Identify which cell holds the provided text, then report its [x, y] central coordinate. 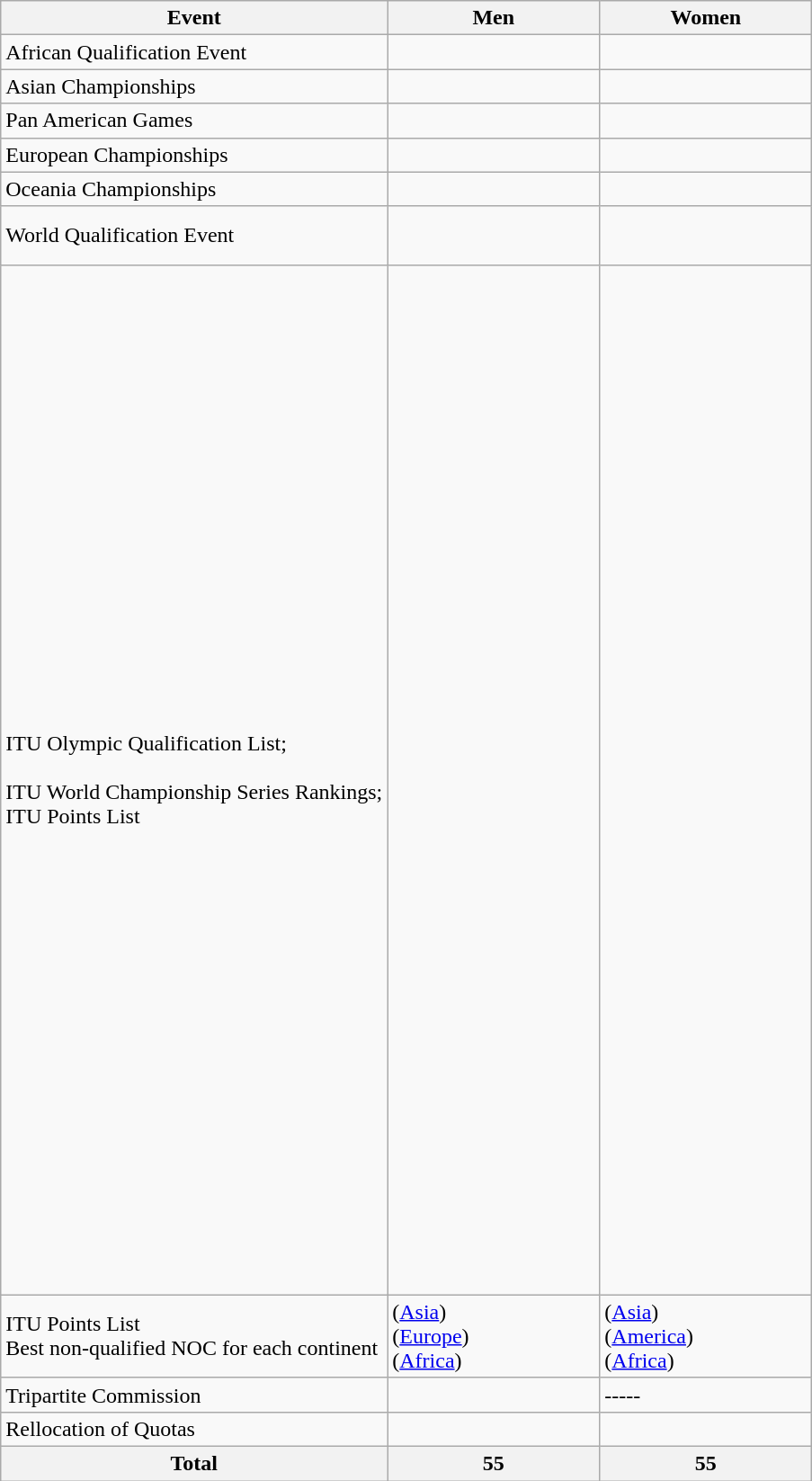
European Championships [194, 155]
Men [494, 18]
Pan American Games [194, 121]
(Asia) (America) (Africa) [706, 1336]
----- [706, 1395]
(Asia) (Europe) (Africa) [494, 1336]
World Qualification Event [194, 236]
African Qualification Event [194, 52]
Tripartite Commission [194, 1395]
Rellocation of Quotas [194, 1429]
Event [194, 18]
Women [706, 18]
Total [194, 1463]
ITU Olympic Qualification List;ITU World Championship Series Rankings; ITU Points List [194, 779]
ITU Points ListBest non-qualified NOC for each continent [194, 1336]
Oceania Championships [194, 189]
Asian Championships [194, 86]
